Scan for the cell matching the given text and deliver its [x, y] coordinate at center. 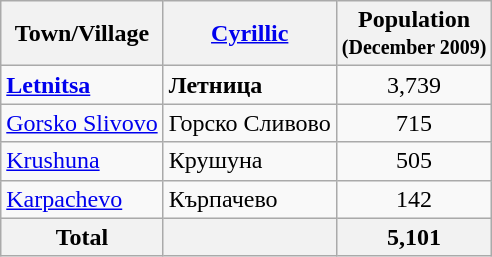
Total [82, 237]
Krushuna [82, 161]
505 [414, 161]
Town/Village [82, 34]
Letnitsa [82, 85]
Cyrillic [250, 34]
5,101 [414, 237]
Крушуна [250, 161]
Летница [250, 85]
Gorsko Slivovo [82, 123]
Karpachevo [82, 199]
Кърпачево [250, 199]
715 [414, 123]
Горско Сливово [250, 123]
3,739 [414, 85]
142 [414, 199]
Population(December 2009) [414, 34]
